Find where the given text appears and provide that cell's center as [X, Y] coordinate. 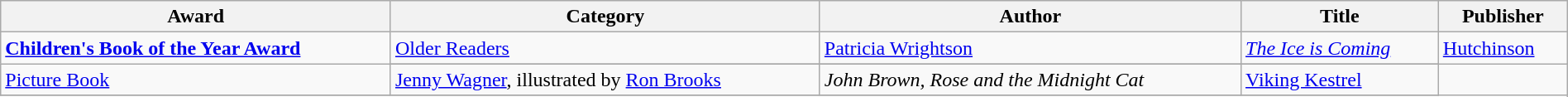
Jenny Wagner, illustrated by Ron Brooks [605, 80]
Older Readers [605, 48]
Category [605, 17]
Publisher [1503, 17]
Viking Kestrel [1340, 80]
Award [196, 17]
John Brown, Rose and the Midnight Cat [1030, 80]
The Ice is Coming [1340, 48]
Patricia Wrightson [1030, 48]
Title [1340, 17]
Hutchinson [1503, 48]
Children's Book of the Year Award [196, 48]
Author [1030, 17]
Picture Book [196, 80]
